Provide the [X, Y] coordinate of the cell's center where the given text is located.  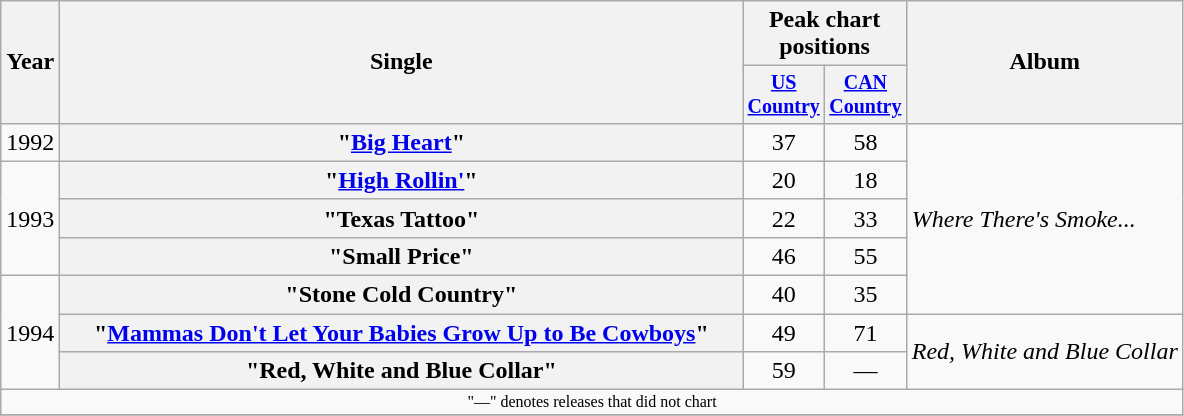
55 [866, 256]
46 [784, 256]
CAN Country [866, 94]
"Big Heart" [402, 142]
"Stone Cold Country" [402, 295]
Peak chartpositions [824, 34]
1993 [30, 218]
20 [784, 180]
22 [784, 218]
"Texas Tattoo" [402, 218]
— [866, 371]
18 [866, 180]
"High Rollin'" [402, 180]
Year [30, 62]
71 [866, 333]
Red, White and Blue Collar [1044, 352]
49 [784, 333]
37 [784, 142]
33 [866, 218]
"Mammas Don't Let Your Babies Grow Up to Be Cowboys" [402, 333]
"Red, White and Blue Collar" [402, 371]
59 [784, 371]
Single [402, 62]
Where There's Smoke... [1044, 218]
Album [1044, 62]
1994 [30, 333]
"Small Price" [402, 256]
35 [866, 295]
US Country [784, 94]
"—" denotes releases that did not chart [592, 402]
1992 [30, 142]
58 [866, 142]
40 [784, 295]
